Search for the cell housing the specified text and yield its [X, Y] center coordinate. 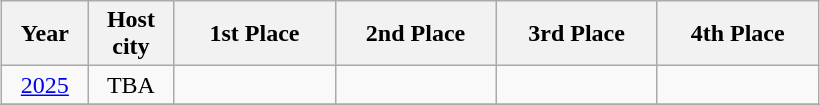
1st Place [254, 34]
Year [45, 34]
3rd Place [576, 34]
TBA [131, 85]
4th Place [738, 34]
2025 [45, 85]
Host city [131, 34]
2nd Place [416, 34]
